Pinpoint the cell where the given text exists, returning its [X, Y] midpoint coordinate. 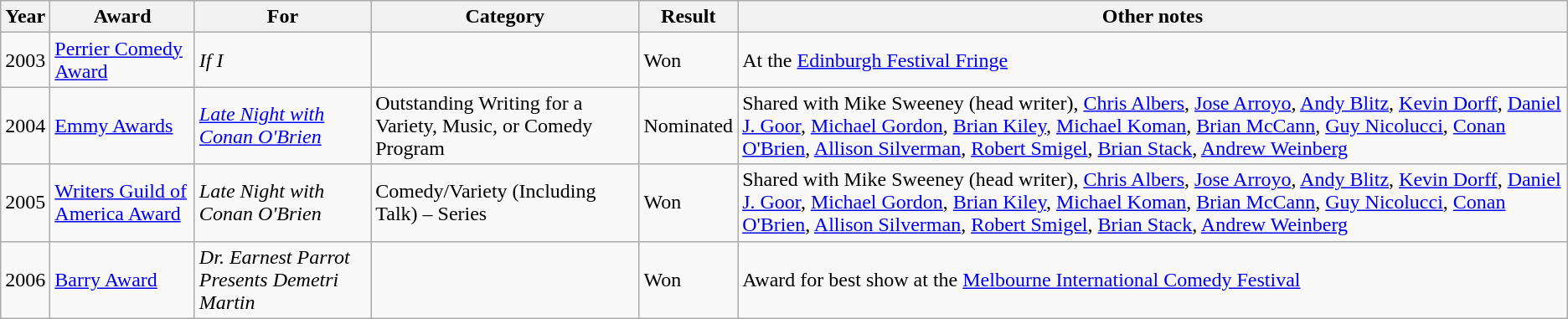
Other notes [1153, 17]
Dr. Earnest Parrot Presents Demetri Martin [282, 280]
Category [505, 17]
2003 [25, 60]
2005 [25, 203]
At the Edinburgh Festival Fringe [1153, 60]
Nominated [689, 126]
Writers Guild of America Award [122, 203]
For [282, 17]
If I [282, 60]
2004 [25, 126]
Award [122, 17]
Year [25, 17]
Barry Award [122, 280]
2006 [25, 280]
Emmy Awards [122, 126]
Perrier Comedy Award [122, 60]
Outstanding Writing for a Variety, Music, or Comedy Program [505, 126]
Award for best show at the Melbourne International Comedy Festival [1153, 280]
Comedy/Variety (Including Talk) – Series [505, 203]
Result [689, 17]
